Return (X, Y) of the center of cell containing provided text 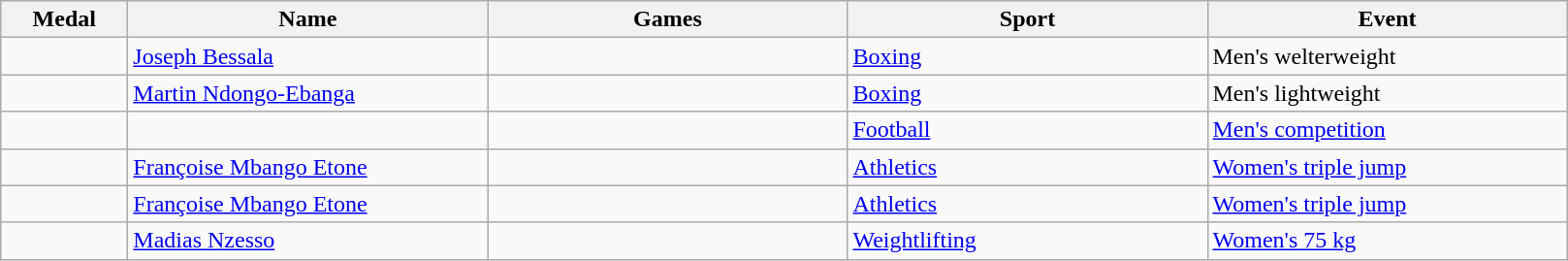
Men's welterweight (1387, 56)
Martin Ndongo-Ebanga (308, 93)
Games (667, 19)
Name (308, 19)
Weightlifting (1028, 241)
Event (1387, 19)
Sport (1028, 19)
Madias Nzesso (308, 241)
Football (1028, 130)
Women's 75 kg (1387, 241)
Men's lightweight (1387, 93)
Men's competition (1387, 130)
Medal (64, 19)
Joseph Bessala (308, 56)
